For the text-containing cell, return its midpoint in [x, y] coordinate format. 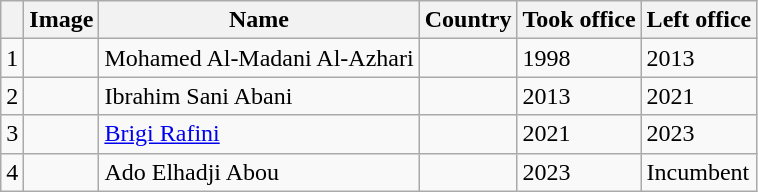
Ibrahim Sani Abani [259, 96]
4 [12, 172]
2 [12, 96]
Ado Elhadji Abou [259, 172]
Took office [579, 20]
Mohamed Al-Madani Al-Azhari [259, 58]
1 [12, 58]
1998 [579, 58]
Name [259, 20]
Left office [699, 20]
3 [12, 134]
Brigi Rafini [259, 134]
Incumbent [699, 172]
Country [468, 20]
Image [62, 20]
